Search for the cell housing the specified text and yield its (x, y) center coordinate. 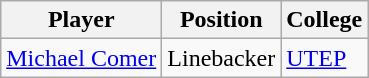
Position (222, 20)
Player (82, 20)
Linebacker (222, 58)
UTEP (324, 58)
College (324, 20)
Michael Comer (82, 58)
